Extract the [X, Y] coordinate from the center of the cell holding the provided text.  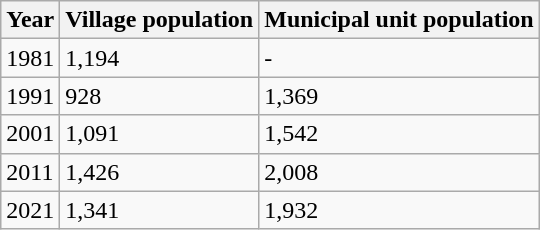
1,426 [160, 172]
1,369 [399, 96]
1,542 [399, 134]
Year [30, 20]
Village population [160, 20]
1,091 [160, 134]
1,341 [160, 210]
2011 [30, 172]
1991 [30, 96]
- [399, 58]
2,008 [399, 172]
1981 [30, 58]
928 [160, 96]
1,194 [160, 58]
Municipal unit population [399, 20]
2021 [30, 210]
1,932 [399, 210]
2001 [30, 134]
